From the cell containing the given text, extract its center point as (x, y) coordinate. 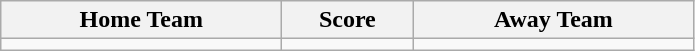
Away Team (554, 20)
Home Team (142, 20)
Score (348, 20)
